Locate the cell with the specified text and output its (X, Y) center coordinate. 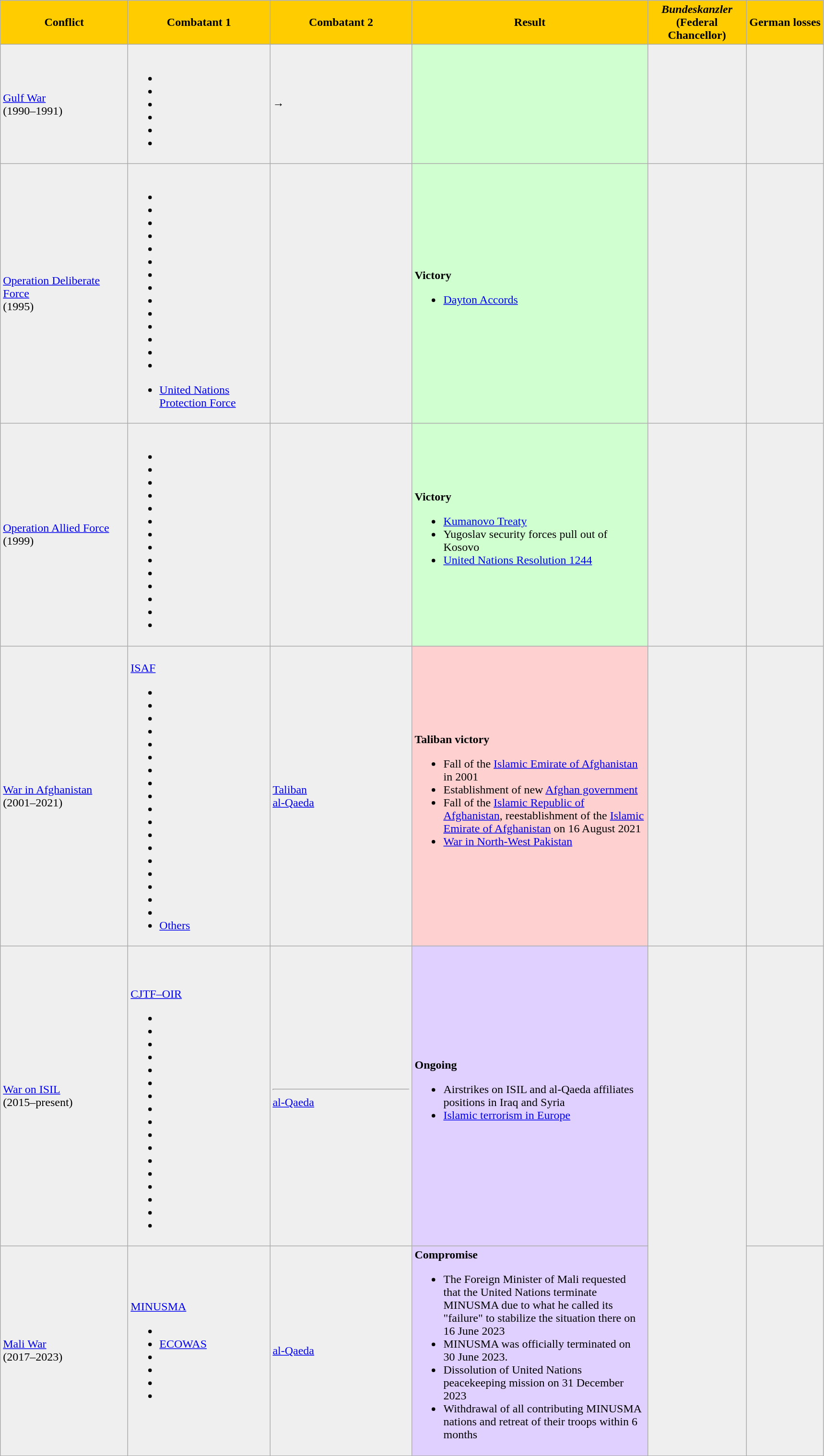
VictoryKumanovo TreatyYugoslav security forces pull out of KosovoUnited Nations Resolution 1244 (530, 535)
Operation Allied Force(1999) (64, 535)
Operation Deliberate Force(1995) (64, 293)
ISAFOthers (199, 796)
Combatant 2 (341, 23)
VictoryDayton Accords (530, 293)
→ (341, 104)
War on ISIL(2015–present) (64, 1096)
MINUSMA ECOWAS (199, 1351)
Bundeskanzler (Federal Chancellor) (697, 23)
German losses (785, 23)
United Nations Protection Force (199, 293)
Combatant 1 (199, 23)
War in Afghanistan(2001–2021) (64, 796)
CJTF–OIR (199, 1096)
Result (530, 23)
Conflict (64, 23)
OngoingAirstrikes on ISIL and al-Qaeda affiliates positions in Iraq and SyriaIslamic terrorism in Europe (530, 1096)
Mali War(2017–2023) (64, 1351)
Gulf War(1990–1991) (64, 104)
Taliban al-Qaeda (341, 796)
